Extract the (x, y) coordinate from the center of the cell holding the provided text.  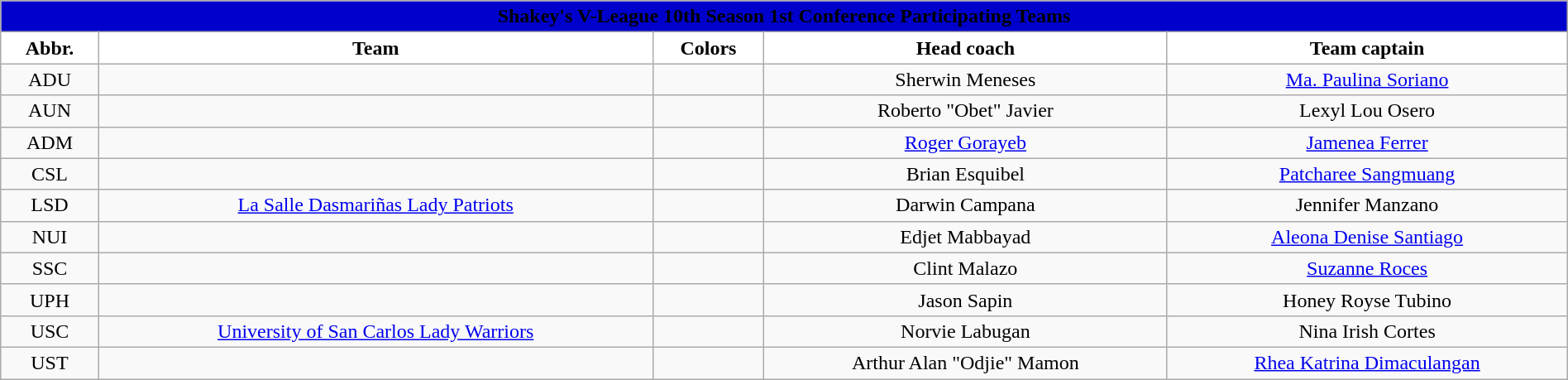
La Salle Dasmariñas Lady Patriots (375, 205)
Jennifer Manzano (1367, 205)
Abbr. (50, 48)
Shakey's V-League 10th Season 1st Conference Participating Teams (784, 17)
Nina Irish Cortes (1367, 331)
USC (50, 331)
Suzanne Roces (1367, 268)
LSD (50, 205)
ADM (50, 142)
UST (50, 363)
Team (375, 48)
AUN (50, 111)
Jamenea Ferrer (1367, 142)
Aleona Denise Santiago (1367, 237)
Sherwin Meneses (966, 79)
SSC (50, 268)
Roger Gorayeb (966, 142)
Team captain (1367, 48)
Head coach (966, 48)
Darwin Campana (966, 205)
Honey Royse Tubino (1367, 300)
Arthur Alan "Odjie" Mamon (966, 363)
ADU (50, 79)
University of San Carlos Lady Warriors (375, 331)
Lexyl Lou Osero (1367, 111)
Roberto "Obet" Javier (966, 111)
Norvie Labugan (966, 331)
Ma. Paulina Soriano (1367, 79)
Edjet Mabbayad (966, 237)
Rhea Katrina Dimaculangan (1367, 363)
UPH (50, 300)
CSL (50, 174)
NUI (50, 237)
Colors (708, 48)
Patcharee Sangmuang (1367, 174)
Clint Malazo (966, 268)
Brian Esquibel (966, 174)
Jason Sapin (966, 300)
